Extract the (x, y) coordinate from the center of the cell holding the provided text.  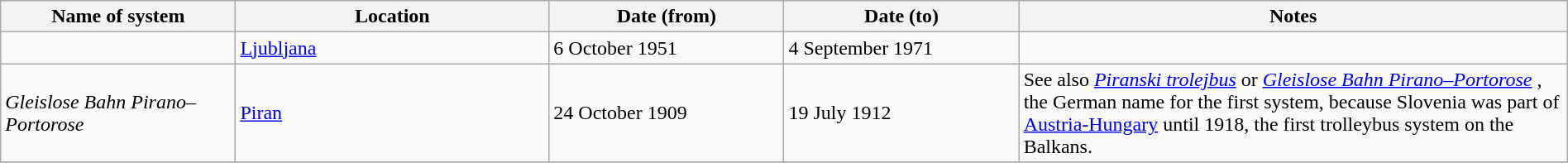
4 September 1971 (901, 48)
Date (to) (901, 17)
Name of system (118, 17)
Date (from) (667, 17)
19 July 1912 (901, 113)
24 October 1909 (667, 113)
Location (392, 17)
Ljubljana (392, 48)
Gleislose Bahn Pirano–Portorose (118, 113)
Notes (1293, 17)
6 October 1951 (667, 48)
Piran (392, 113)
